Pinpoint the cell where the given text exists, returning its (x, y) midpoint coordinate. 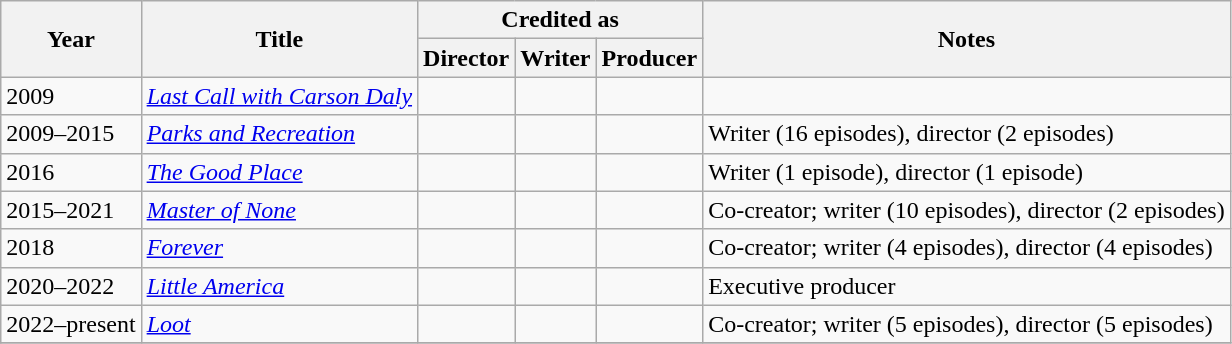
2009–2015 (71, 134)
2020–2022 (71, 286)
Master of None (279, 210)
Co-creator; writer (10 episodes), director (2 episodes) (967, 210)
Year (71, 39)
Little America (279, 286)
Executive producer (967, 286)
Loot (279, 324)
Notes (967, 39)
Title (279, 39)
Co-creator; writer (5 episodes), director (5 episodes) (967, 324)
2016 (71, 172)
2015–2021 (71, 210)
Last Call with Carson Daly (279, 96)
The Good Place (279, 172)
Producer (650, 58)
Writer (1 episode), director (1 episode) (967, 172)
2022–present (71, 324)
Writer (556, 58)
Credited as (560, 20)
Co-creator; writer (4 episodes), director (4 episodes) (967, 248)
Forever (279, 248)
Director (466, 58)
2009 (71, 96)
Parks and Recreation (279, 134)
2018 (71, 248)
Writer (16 episodes), director (2 episodes) (967, 134)
